Extract the (x, y) coordinate from the center of the cell holding the provided text.  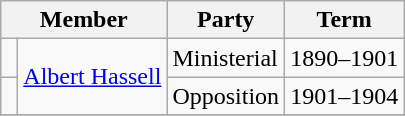
1901–1904 (344, 96)
Member (84, 20)
Opposition (226, 96)
Albert Hassell (92, 77)
Ministerial (226, 58)
1890–1901 (344, 58)
Party (226, 20)
Term (344, 20)
